Return (X, Y) of the center of cell containing provided text 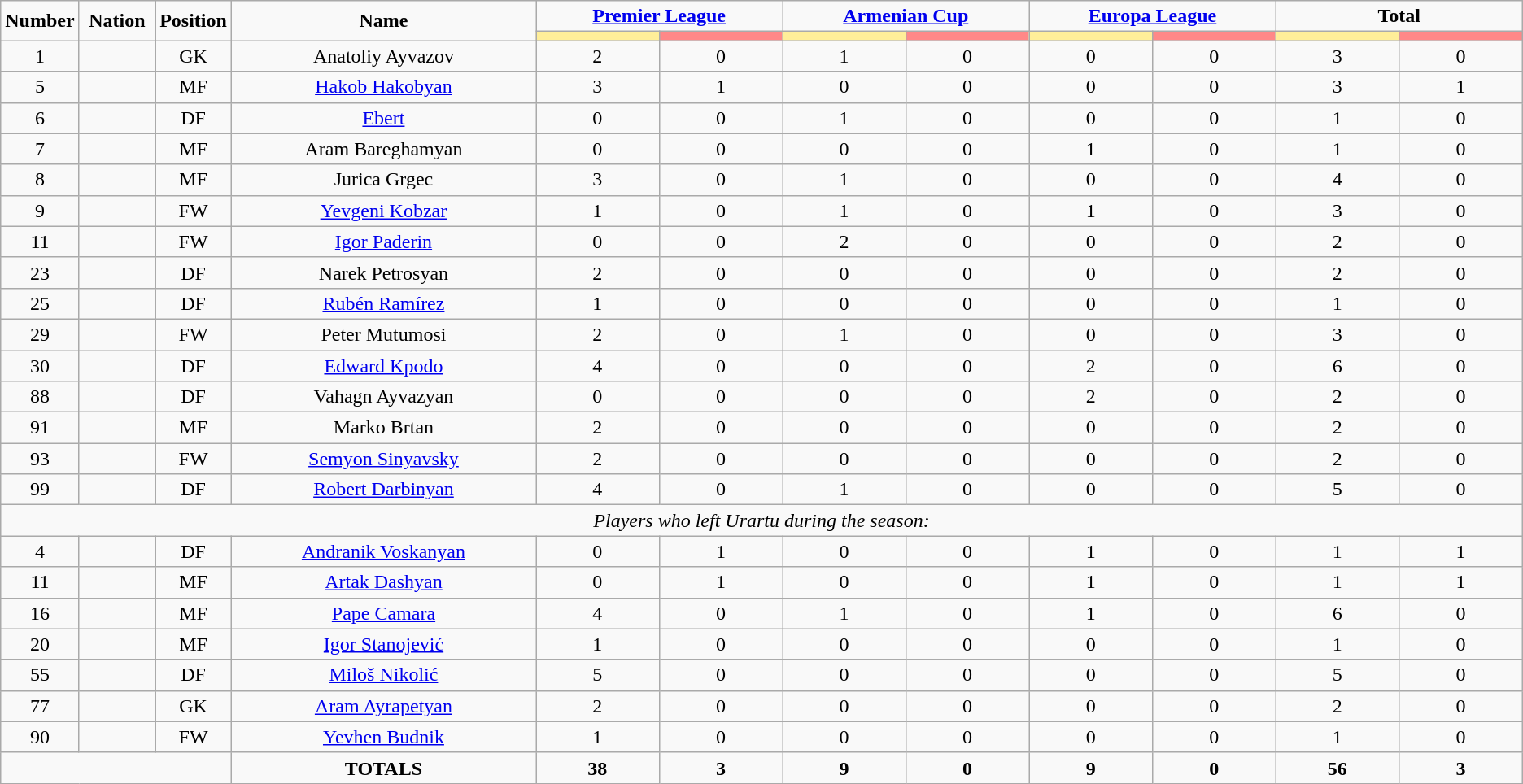
Total (1399, 16)
77 (40, 706)
Hakob Hakobyan (383, 87)
Players who left Urartu during the season: (761, 520)
Armenian Cup (906, 16)
88 (40, 397)
Premier League (659, 16)
Nation (117, 21)
Aram Bareghamyan (383, 149)
Ebert (383, 118)
TOTALS (383, 768)
Yevhen Budnik (383, 737)
Aram Ayrapetyan (383, 706)
Miloš Nikolić (383, 675)
Number (40, 21)
Rubén Ramírez (383, 303)
91 (40, 428)
Peter Mutumosi (383, 334)
Anatoliy Ayvazov (383, 56)
29 (40, 334)
56 (1338, 768)
Jurica Grgec (383, 180)
38 (597, 768)
Igor Paderin (383, 242)
Igor Stanojević (383, 644)
16 (40, 613)
Position (194, 21)
Semyon Sinyavsky (383, 459)
Marko Brtan (383, 428)
Narek Petrosyan (383, 272)
Vahagn Ayvazyan (383, 397)
Europa League (1152, 16)
7 (40, 149)
20 (40, 644)
55 (40, 675)
99 (40, 490)
8 (40, 180)
93 (40, 459)
Yevgeni Kobzar (383, 211)
Name (383, 21)
Andranik Voskanyan (383, 551)
30 (40, 365)
23 (40, 272)
Pape Camara (383, 613)
25 (40, 303)
Edward Kpodo (383, 365)
Artak Dashyan (383, 582)
90 (40, 737)
Robert Darbinyan (383, 490)
